Locate the cell with the specified text and output its (x, y) center coordinate. 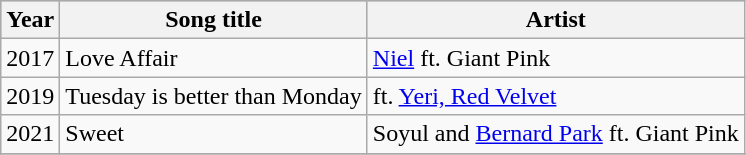
2019 (30, 96)
Sweet (214, 134)
2017 (30, 58)
Niel ft. Giant Pink (556, 58)
ft. Yeri, Red Velvet (556, 96)
Soyul and Bernard Park ft. Giant Pink (556, 134)
Year (30, 20)
Artist (556, 20)
Love Affair (214, 58)
Song title (214, 20)
2021 (30, 134)
Tuesday is better than Monday (214, 96)
